Output the (X, Y) coordinate of the center of the cell containing the given text.  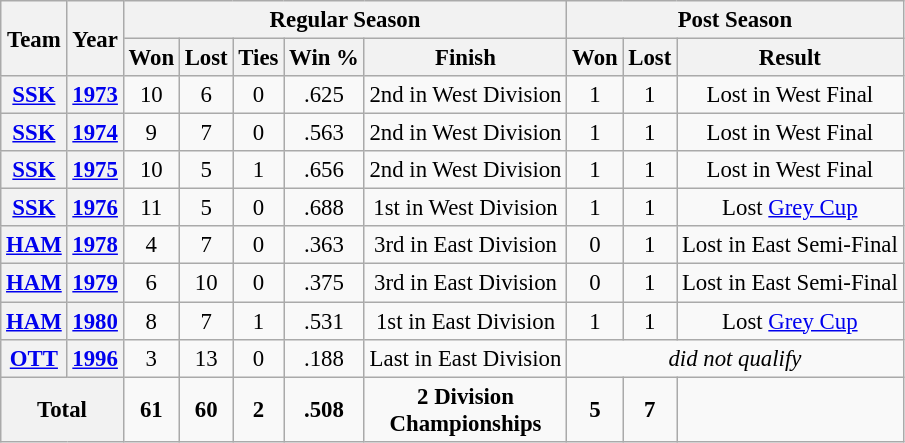
Regular Season (345, 20)
1st in East Division (466, 321)
did not qualify (735, 358)
.188 (324, 358)
.363 (324, 245)
Year (95, 38)
.625 (324, 95)
.656 (324, 170)
61 (151, 410)
1980 (95, 321)
2 (258, 410)
1979 (95, 283)
Finish (466, 58)
.688 (324, 208)
1996 (95, 358)
.531 (324, 321)
Ties (258, 58)
OTT (34, 358)
2 DivisionChampionships (466, 410)
Last in East Division (466, 358)
Team (34, 38)
1st in West Division (466, 208)
60 (206, 410)
Win % (324, 58)
.508 (324, 410)
4 (151, 245)
Result (790, 58)
1978 (95, 245)
.563 (324, 133)
1976 (95, 208)
Total (62, 410)
1975 (95, 170)
8 (151, 321)
13 (206, 358)
9 (151, 133)
.375 (324, 283)
1974 (95, 133)
1973 (95, 95)
11 (151, 208)
3 (151, 358)
Post Season (735, 20)
